Search for the cell housing the specified text and yield its [X, Y] center coordinate. 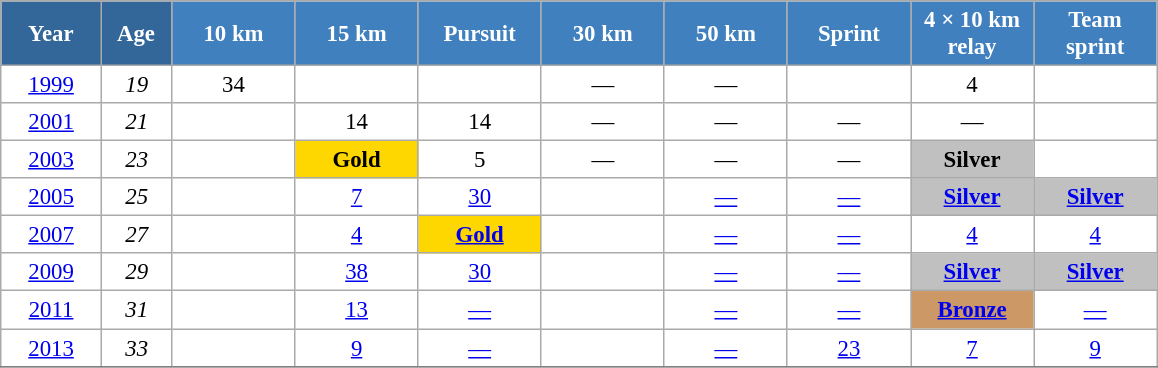
50 km [726, 34]
2005 [52, 197]
Year [52, 34]
27 [136, 235]
33 [136, 348]
2003 [52, 160]
38 [356, 273]
4 × 10 km relay [972, 34]
31 [136, 310]
13 [356, 310]
5 [480, 160]
25 [136, 197]
Sprint [848, 34]
21 [136, 122]
2009 [52, 273]
Team sprint [1096, 34]
19 [136, 85]
10 km [234, 34]
30 km [602, 34]
Bronze [972, 310]
1999 [52, 85]
2001 [52, 122]
2007 [52, 235]
2013 [52, 348]
Age [136, 34]
2011 [52, 310]
29 [136, 273]
Pursuit [480, 34]
15 km [356, 34]
34 [234, 85]
